Return (x, y) of the center of cell containing provided text 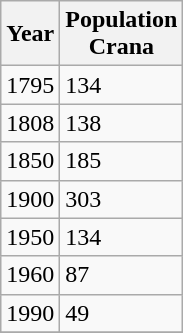
1795 (30, 85)
1990 (30, 313)
1960 (30, 275)
1900 (30, 199)
49 (122, 313)
303 (122, 199)
138 (122, 123)
185 (122, 161)
Year (30, 34)
1950 (30, 237)
1808 (30, 123)
87 (122, 275)
1850 (30, 161)
Population Crana (122, 34)
